Return [x, y] of the center of cell containing provided text 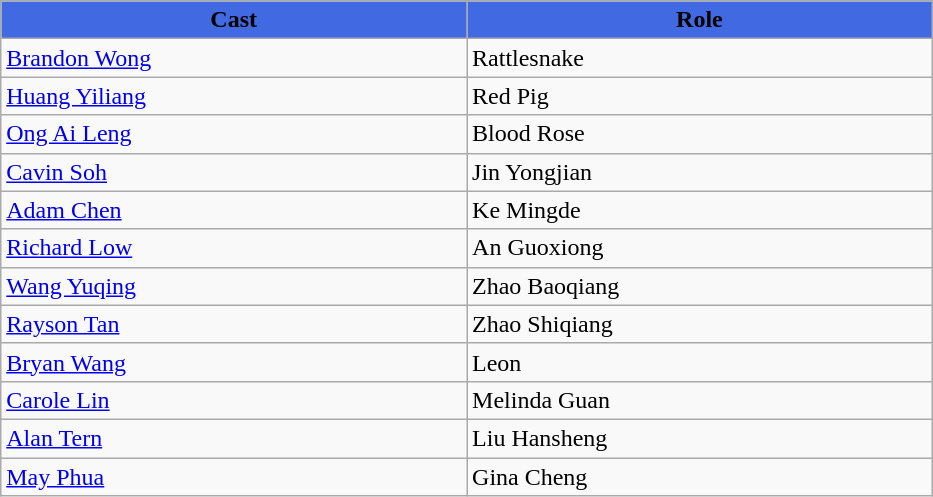
Richard Low [234, 248]
Bryan Wang [234, 362]
May Phua [234, 477]
Ke Mingde [700, 210]
Adam Chen [234, 210]
Zhao Shiqiang [700, 324]
Brandon Wong [234, 58]
An Guoxiong [700, 248]
Alan Tern [234, 438]
Jin Yongjian [700, 172]
Cast [234, 20]
Carole Lin [234, 400]
Leon [700, 362]
Rayson Tan [234, 324]
Role [700, 20]
Gina Cheng [700, 477]
Zhao Baoqiang [700, 286]
Ong Ai Leng [234, 134]
Rattlesnake [700, 58]
Melinda Guan [700, 400]
Red Pig [700, 96]
Wang Yuqing [234, 286]
Liu Hansheng [700, 438]
Blood Rose [700, 134]
Huang Yiliang [234, 96]
Cavin Soh [234, 172]
